Detect which cell encompasses the target text, then output its (X, Y) center coordinate. 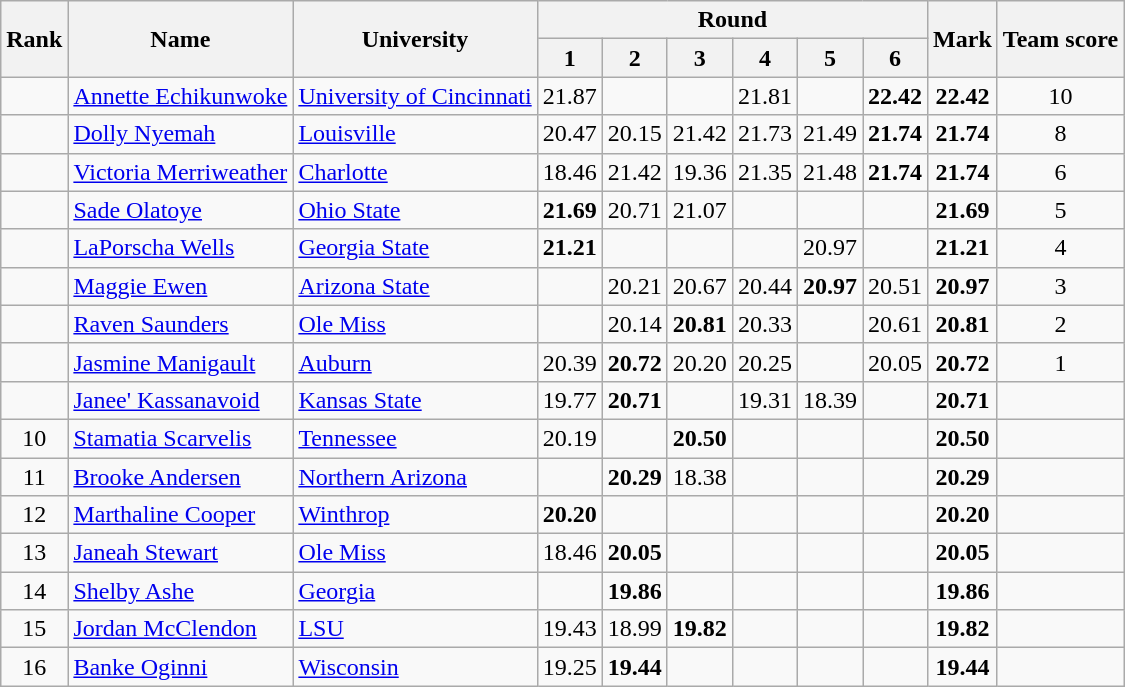
19.31 (764, 400)
20.44 (764, 286)
Ohio State (415, 210)
Marthaline Cooper (180, 515)
19.43 (570, 629)
15 (34, 629)
18.38 (700, 477)
20.19 (570, 438)
Dolly Nyemah (180, 134)
Name (180, 39)
20.67 (700, 286)
21.49 (830, 134)
LSU (415, 629)
Georgia (415, 591)
Annette Echikunwoke (180, 96)
Shelby Ashe (180, 591)
Winthrop (415, 515)
21.35 (764, 172)
Tennessee (415, 438)
Wisconsin (415, 667)
20.47 (570, 134)
Janeah Stewart (180, 553)
Kansas State (415, 400)
Louisville (415, 134)
18.39 (830, 400)
21.73 (764, 134)
Brooke Andersen (180, 477)
20.25 (764, 362)
20.21 (634, 286)
Georgia State (415, 248)
Team score (1060, 39)
20.61 (896, 324)
16 (34, 667)
21.07 (700, 210)
Banke Oginni (180, 667)
21.48 (830, 172)
Victoria Merriweather (180, 172)
Northern Arizona (415, 477)
Jordan McClendon (180, 629)
13 (34, 553)
LaPorscha Wells (180, 248)
19.77 (570, 400)
18.99 (634, 629)
Mark (963, 39)
Stamatia Scarvelis (180, 438)
University of Cincinnati (415, 96)
12 (34, 515)
14 (34, 591)
11 (34, 477)
20.39 (570, 362)
Charlotte (415, 172)
Rank (34, 39)
Raven Saunders (180, 324)
8 (1060, 134)
21.87 (570, 96)
University (415, 39)
Sade Olatoye (180, 210)
Janee' Kassanavoid (180, 400)
20.15 (634, 134)
20.33 (764, 324)
Arizona State (415, 286)
Auburn (415, 362)
20.14 (634, 324)
Round (732, 20)
19.36 (700, 172)
Maggie Ewen (180, 286)
21.81 (764, 96)
Jasmine Manigault (180, 362)
19.25 (570, 667)
20.51 (896, 286)
